Search for the cell housing the specified text and yield its [X, Y] center coordinate. 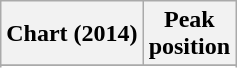
Peakposition [189, 34]
Chart (2014) [72, 34]
